Return [x, y] of the center of cell containing provided text 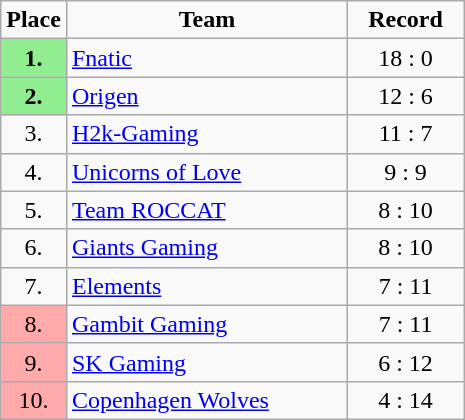
Place [34, 20]
12 : 6 [406, 96]
Elements [206, 286]
SK Gaming [206, 362]
Fnatic [206, 58]
Giants Gaming [206, 248]
1. [34, 58]
3. [34, 134]
6 : 12 [406, 362]
6. [34, 248]
9 : 9 [406, 172]
Record [406, 20]
18 : 0 [406, 58]
8. [34, 324]
5. [34, 210]
2. [34, 96]
Team [206, 20]
11 : 7 [406, 134]
H2k-Gaming [206, 134]
Unicorns of Love [206, 172]
Copenhagen Wolves [206, 400]
Gambit Gaming [206, 324]
Origen [206, 96]
10. [34, 400]
4 : 14 [406, 400]
7. [34, 286]
Team ROCCAT [206, 210]
4. [34, 172]
9. [34, 362]
